Provide the (X, Y) coordinate of the cell's center where the given text is located.  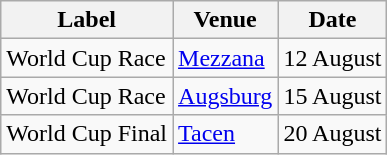
20 August (332, 134)
Date (332, 20)
Mezzana (226, 58)
Venue (226, 20)
15 August (332, 96)
Tacen (226, 134)
World Cup Final (87, 134)
12 August (332, 58)
Augsburg (226, 96)
Label (87, 20)
